Extract the (x, y) coordinate from the center of the cell holding the provided text.  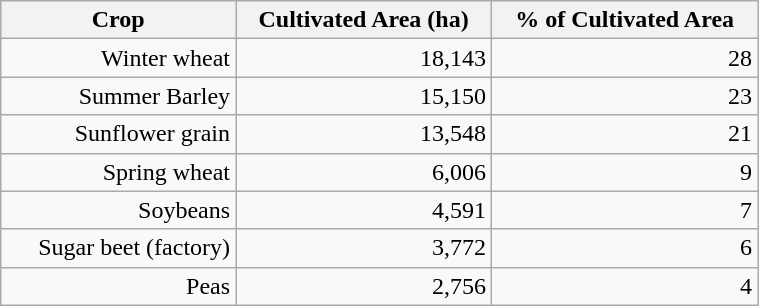
13,548 (364, 134)
Spring wheat (118, 172)
6 (625, 248)
Winter wheat (118, 58)
4,591 (364, 210)
Sugar beet (factory) (118, 248)
Soybeans (118, 210)
21 (625, 134)
Cultivated Area (ha) (364, 20)
% of Cultivated Area (625, 20)
7 (625, 210)
9 (625, 172)
Summer Barley (118, 96)
18,143 (364, 58)
2,756 (364, 286)
Crop (118, 20)
6,006 (364, 172)
3,772 (364, 248)
Peas (118, 286)
23 (625, 96)
28 (625, 58)
Sunflower grain (118, 134)
4 (625, 286)
15,150 (364, 96)
